Return [X, Y] of the center of cell containing provided text 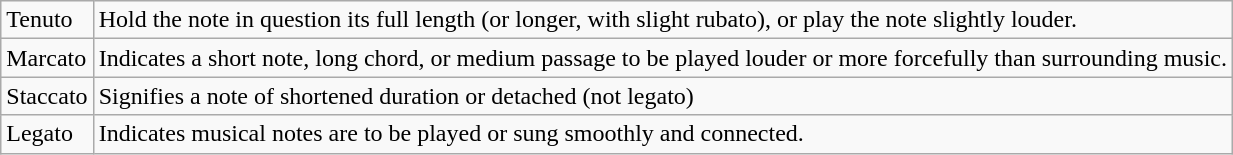
Staccato [47, 96]
Marcato [47, 58]
Indicates musical notes are to be played or sung smoothly and connected. [662, 134]
Legato [47, 134]
Hold the note in question its full length (or longer, with slight rubato), or play the note slightly louder. [662, 20]
Indicates a short note, long chord, or medium passage to be played louder or more forcefully than surrounding music. [662, 58]
Signifies a note of shortened duration or detached (not legato) [662, 96]
Tenuto [47, 20]
